Pinpoint the cell where the given text exists, returning its (x, y) midpoint coordinate. 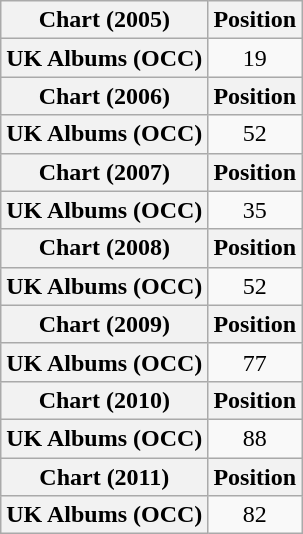
Chart (2005) (104, 20)
Chart (2008) (104, 248)
Chart (2010) (104, 400)
Chart (2009) (104, 324)
88 (255, 438)
35 (255, 210)
Chart (2006) (104, 96)
19 (255, 58)
Chart (2007) (104, 172)
77 (255, 362)
Chart (2011) (104, 477)
82 (255, 515)
